From the cell containing the given text, extract its center point as [x, y] coordinate. 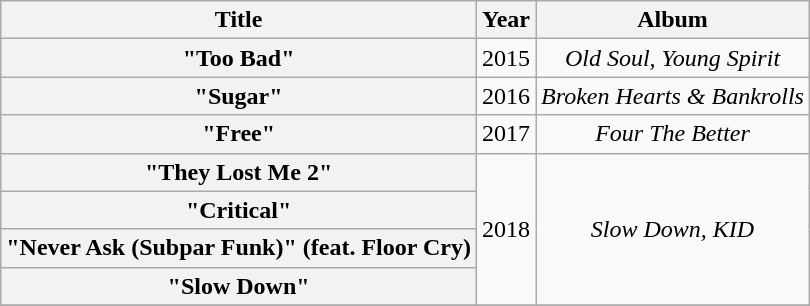
"Free" [239, 134]
Year [506, 20]
2015 [506, 58]
"Sugar" [239, 96]
Slow Down, KID [673, 229]
2018 [506, 229]
Album [673, 20]
Title [239, 20]
2016 [506, 96]
"Too Bad" [239, 58]
Old Soul, Young Spirit [673, 58]
Broken Hearts & Bankrolls [673, 96]
Four The Better [673, 134]
"They Lost Me 2" [239, 172]
2017 [506, 134]
"Never Ask (Subpar Funk)" (feat. Floor Cry) [239, 248]
"Critical" [239, 210]
"Slow Down" [239, 286]
